For the text-containing cell, return its midpoint in [x, y] coordinate format. 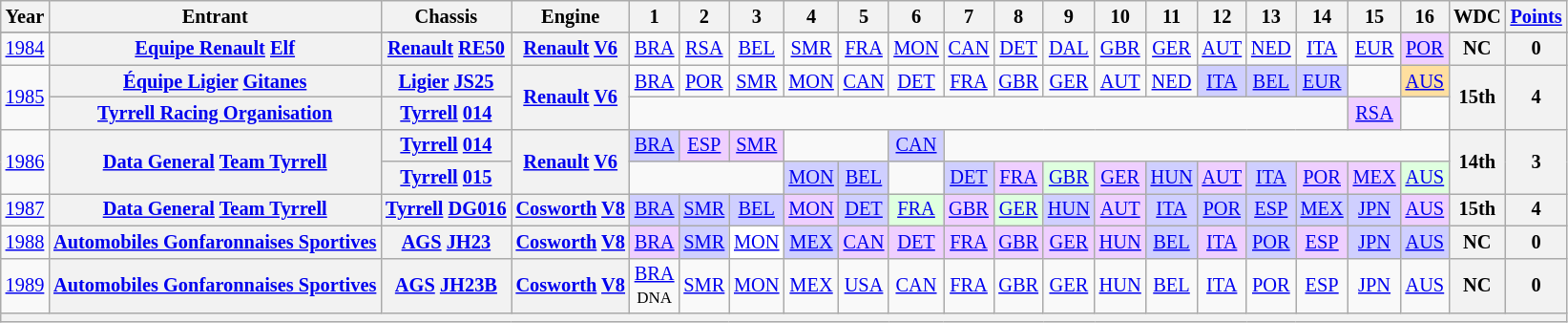
6 [916, 16]
Tyrrell 015 [446, 178]
Points [1537, 16]
DAL [1069, 49]
Ligier JS25 [446, 81]
USA [865, 286]
10 [1120, 16]
AGS JH23B [446, 286]
1988 [25, 242]
16 [1425, 16]
13 [1271, 16]
Tyrrell DG016 [446, 209]
Engine [571, 16]
15 [1374, 16]
Tyrrell Racing Organisation [215, 113]
Renault RE50 [446, 49]
BRADNA [655, 286]
7 [970, 16]
8 [1018, 16]
1987 [25, 209]
Year [25, 16]
1989 [25, 286]
1985 [25, 97]
WDC [1477, 16]
9 [1069, 16]
1986 [25, 161]
5 [865, 16]
Equipe Renault Elf [215, 49]
AGS JH23 [446, 242]
1 [655, 16]
2 [704, 16]
12 [1222, 16]
Chassis [446, 16]
Équipe Ligier Gitanes [215, 81]
Entrant [215, 16]
14th [1477, 161]
1984 [25, 49]
14 [1323, 16]
11 [1172, 16]
